Extract the [x, y] coordinate from the center of the cell holding the provided text.  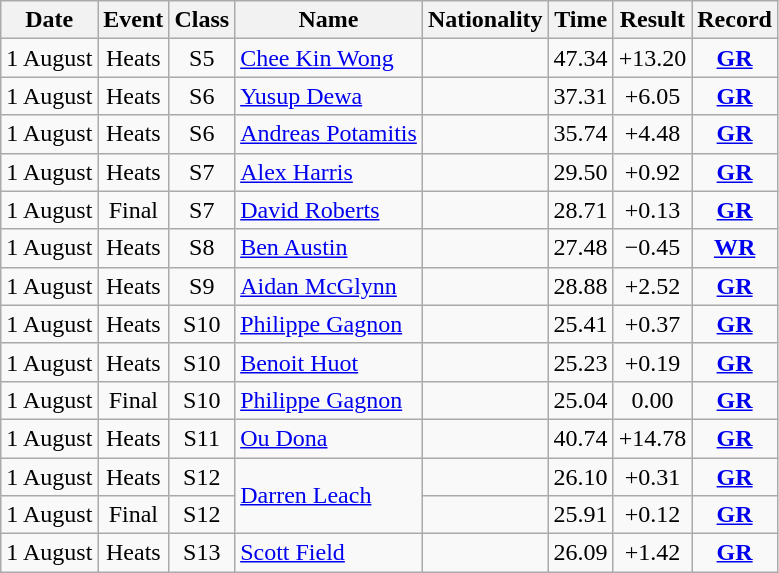
Benoit Huot [329, 362]
Scott Field [329, 553]
Ben Austin [329, 248]
+1.42 [652, 553]
+0.13 [652, 210]
Aidan McGlynn [329, 286]
26.10 [580, 477]
+0.37 [652, 324]
+4.48 [652, 134]
+0.31 [652, 477]
Ou Dona [329, 438]
35.74 [580, 134]
25.91 [580, 515]
25.41 [580, 324]
Date [50, 20]
+0.12 [652, 515]
Darren Leach [329, 496]
40.74 [580, 438]
+6.05 [652, 96]
37.31 [580, 96]
Time [580, 20]
WR [735, 248]
−0.45 [652, 248]
26.09 [580, 553]
29.50 [580, 172]
Event [134, 20]
Name [329, 20]
+0.92 [652, 172]
27.48 [580, 248]
Andreas Potamitis [329, 134]
Yusup Dewa [329, 96]
S11 [202, 438]
28.88 [580, 286]
+0.19 [652, 362]
+14.78 [652, 438]
Record [735, 20]
Class [202, 20]
+13.20 [652, 58]
S5 [202, 58]
Alex Harris [329, 172]
David Roberts [329, 210]
25.23 [580, 362]
0.00 [652, 400]
S13 [202, 553]
25.04 [580, 400]
Result [652, 20]
28.71 [580, 210]
S8 [202, 248]
+2.52 [652, 286]
S9 [202, 286]
47.34 [580, 58]
Nationality [485, 20]
Chee Kin Wong [329, 58]
